Provide the [X, Y] coordinate of the cell's center where the given text is located.  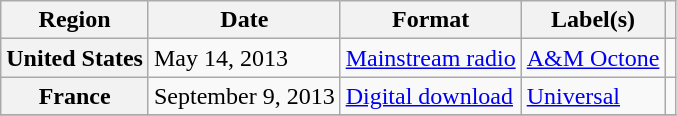
United States [75, 58]
May 14, 2013 [244, 58]
A&M Octone [593, 58]
Universal [593, 96]
Region [75, 20]
Date [244, 20]
Label(s) [593, 20]
Mainstream radio [430, 58]
Format [430, 20]
France [75, 96]
Digital download [430, 96]
September 9, 2013 [244, 96]
